Extract the (X, Y) coordinate from the center of the cell holding the provided text.  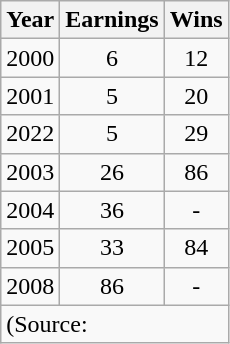
2000 (30, 58)
6 (112, 58)
36 (112, 210)
33 (112, 248)
2022 (30, 134)
Earnings (112, 20)
84 (196, 248)
2003 (30, 172)
2008 (30, 286)
2001 (30, 96)
12 (196, 58)
29 (196, 134)
2005 (30, 248)
2004 (30, 210)
26 (112, 172)
20 (196, 96)
(Source: (114, 324)
Wins (196, 20)
Year (30, 20)
